Output the (X, Y) coordinate of the center of the cell containing the given text.  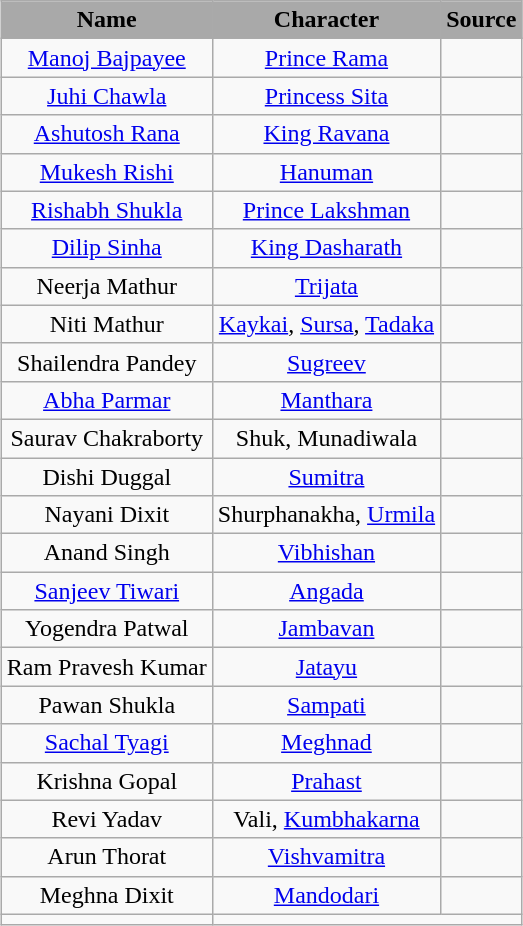
King Ravana (326, 134)
Dishi Duggal (106, 477)
Ashutosh Rana (106, 134)
Krishna Gopal (106, 781)
Jambavan (326, 629)
Sachal Tyagi (106, 743)
Nayani Dixit (106, 515)
Shuk, Munadiwala (326, 438)
Jatayu (326, 667)
Hanuman (326, 172)
Sumitra (326, 477)
Rishabh Shukla (106, 210)
Vali, Kumbhakarna (326, 819)
Sugreev (326, 362)
Yogendra Patwal (106, 629)
Niti Mathur (106, 324)
Name (106, 20)
Princess Sita (326, 96)
Neerja Mathur (106, 286)
Manthara (326, 400)
Dilip Sinha (106, 248)
Kaykai, Sursa, Tadaka (326, 324)
Vishvamitra (326, 857)
Mandodari (326, 895)
Trijata (326, 286)
Abha Parmar (106, 400)
Prince Lakshman (326, 210)
Angada (326, 591)
Pawan Shukla (106, 705)
Prahast (326, 781)
Ram Pravesh Kumar (106, 667)
Mukesh Rishi (106, 172)
Arun Thorat (106, 857)
Anand Singh (106, 553)
Sanjeev Tiwari (106, 591)
Juhi Chawla (106, 96)
Revi Yadav (106, 819)
Prince Rama (326, 58)
Shurphanakha, Urmila (326, 515)
Sampati (326, 705)
Meghnad (326, 743)
Character (326, 20)
Source (482, 20)
Meghna Dixit (106, 895)
Manoj Bajpayee (106, 58)
Shailendra Pandey (106, 362)
Saurav Chakraborty (106, 438)
King Dasharath (326, 248)
Vibhishan (326, 553)
